Determine the (X, Y) coordinate at the center of the cell enclosing the given text.  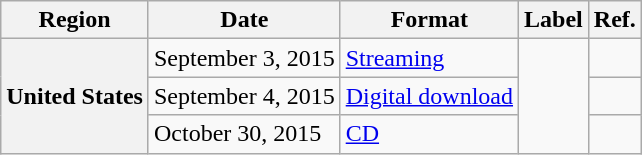
September 4, 2015 (244, 96)
Format (429, 20)
October 30, 2015 (244, 134)
Ref. (614, 20)
Date (244, 20)
Digital download (429, 96)
Label (554, 20)
Streaming (429, 58)
United States (75, 96)
CD (429, 134)
September 3, 2015 (244, 58)
Region (75, 20)
